Identify which cell holds the provided text, then report its (x, y) central coordinate. 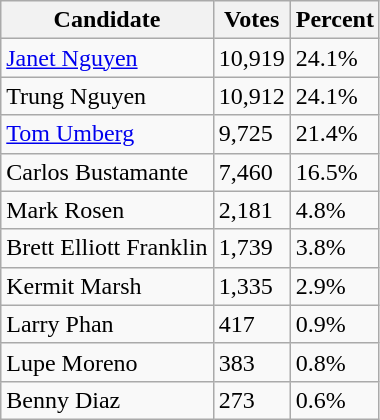
Votes (252, 20)
Benny Diaz (107, 400)
21.4% (334, 134)
Carlos Bustamante (107, 172)
Mark Rosen (107, 210)
7,460 (252, 172)
1,739 (252, 248)
16.5% (334, 172)
273 (252, 400)
Percent (334, 20)
3.8% (334, 248)
0.8% (334, 362)
Kermit Marsh (107, 286)
Candidate (107, 20)
Lupe Moreno (107, 362)
1,335 (252, 286)
Janet Nguyen (107, 58)
0.6% (334, 400)
10,912 (252, 96)
2,181 (252, 210)
Larry Phan (107, 324)
2.9% (334, 286)
417 (252, 324)
0.9% (334, 324)
383 (252, 362)
Tom Umberg (107, 134)
Trung Nguyen (107, 96)
4.8% (334, 210)
10,919 (252, 58)
Brett Elliott Franklin (107, 248)
9,725 (252, 134)
